Pinpoint the cell where the given text exists, returning its (x, y) midpoint coordinate. 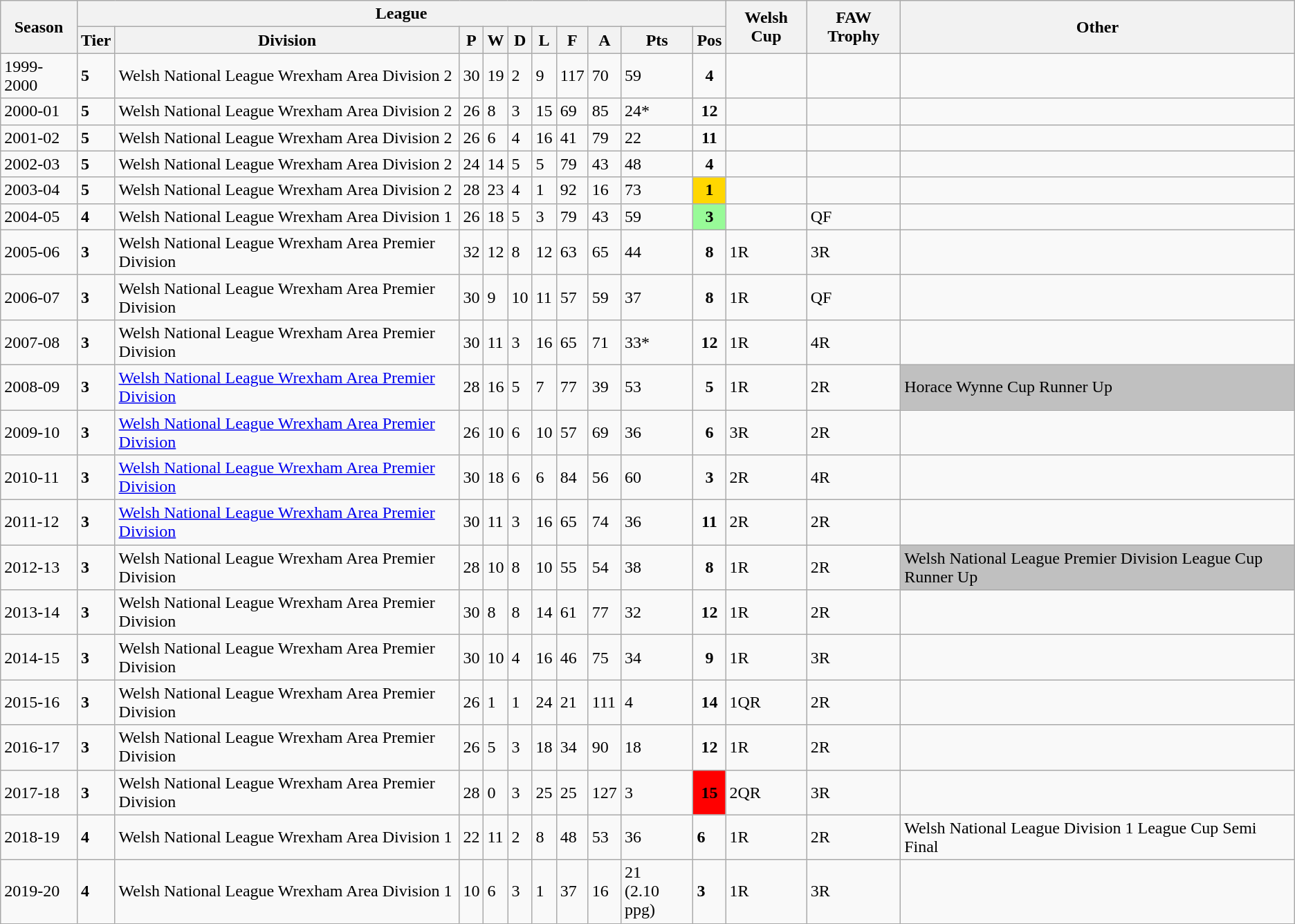
75 (605, 657)
92 (572, 190)
2013-14 (39, 613)
41 (572, 138)
85 (605, 111)
2015-16 (39, 703)
63 (572, 252)
Other (1098, 27)
Welsh National League Premier Division League Cup Runner Up (1098, 567)
League (401, 14)
56 (605, 477)
2006-07 (39, 297)
Division (287, 40)
2012-13 (39, 567)
24* (657, 111)
7 (544, 387)
73 (657, 190)
Pts (657, 40)
F (572, 40)
19 (495, 76)
21(2.10 ppg) (657, 891)
44 (657, 252)
Season (39, 27)
A (605, 40)
2001-02 (39, 138)
Welsh Cup (766, 27)
2005-06 (39, 252)
2014-15 (39, 657)
2003-04 (39, 190)
2008-09 (39, 387)
2004-05 (39, 216)
23 (495, 190)
2QR (766, 793)
84 (572, 477)
2002-03 (39, 164)
P (472, 40)
38 (657, 567)
2016-17 (39, 747)
55 (572, 567)
2011-12 (39, 523)
61 (572, 613)
71 (605, 342)
2000-01 (39, 111)
127 (605, 793)
46 (572, 657)
0 (495, 793)
70 (605, 76)
21 (572, 703)
2007-08 (39, 342)
90 (605, 747)
117 (572, 76)
W (495, 40)
Tier (95, 40)
39 (605, 387)
74 (605, 523)
Welsh National League Division 1 League Cup Semi Final (1098, 837)
2010-11 (39, 477)
2019-20 (39, 891)
FAW Trophy (854, 27)
Horace Wynne Cup Runner Up (1098, 387)
2017-18 (39, 793)
Pos (710, 40)
60 (657, 477)
2018-19 (39, 837)
1QR (766, 703)
1999-2000 (39, 76)
54 (605, 567)
2009-10 (39, 432)
D (520, 40)
33* (657, 342)
111 (605, 703)
L (544, 40)
